Output the (x, y) coordinate of the center of the cell containing the given text.  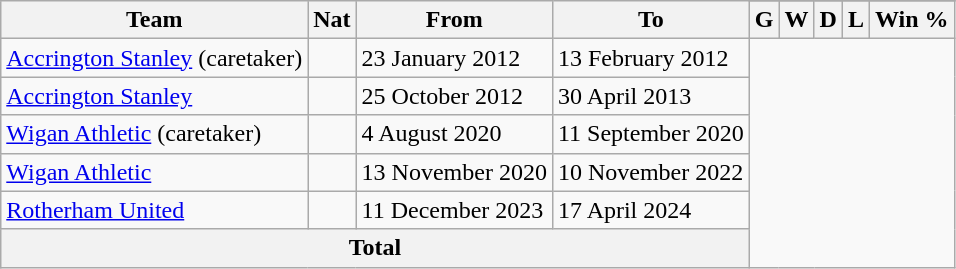
13 February 2012 (650, 58)
30 April 2013 (650, 96)
25 October 2012 (454, 96)
Wigan Athletic (caretaker) (154, 134)
G (764, 20)
11 September 2020 (650, 134)
11 December 2023 (454, 210)
Nat (332, 20)
Team (154, 20)
13 November 2020 (454, 172)
To (650, 20)
Accrington Stanley (154, 96)
Rotherham United (154, 210)
Win % (912, 20)
Total (375, 248)
Accrington Stanley (caretaker) (154, 58)
17 April 2024 (650, 210)
L (856, 20)
W (796, 20)
4 August 2020 (454, 134)
23 January 2012 (454, 58)
10 November 2022 (650, 172)
From (454, 20)
Wigan Athletic (154, 172)
D (828, 20)
